Output the (x, y) coordinate of the center of the cell containing the given text.  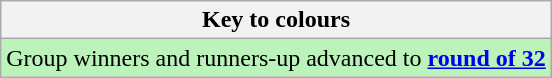
Key to colours (276, 20)
Group winners and runners-up advanced to round of 32 (276, 58)
